Determine the (x, y) coordinate at the center of the cell enclosing the given text.  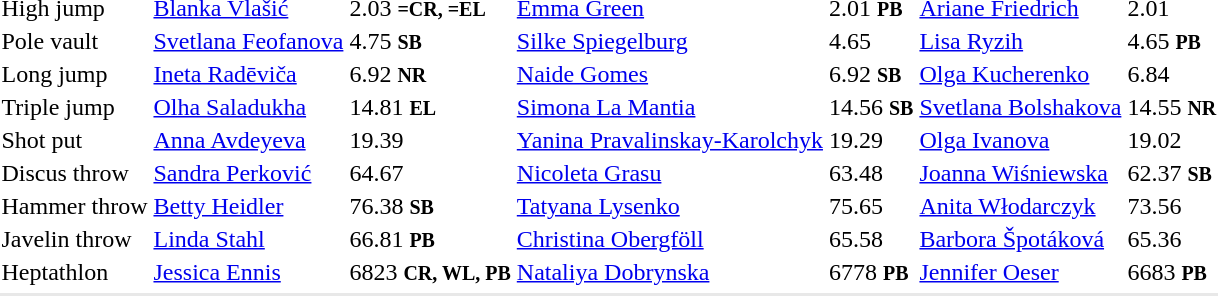
Svetlana Feofanova (248, 41)
Svetlana Bolshakova (1020, 107)
Shot put (74, 140)
Olha Saladukha (248, 107)
Lisa Ryzih (1020, 41)
6.84 (1172, 74)
64.67 (430, 173)
Olga Ivanova (1020, 140)
Discus throw (74, 173)
66.81 PB (430, 239)
6.92 NR (430, 74)
Long jump (74, 74)
19.29 (870, 140)
6823 CR, WL, PB (430, 272)
Heptathlon (74, 272)
63.48 (870, 173)
Olga Kucherenko (1020, 74)
14.81 EL (430, 107)
Triple jump (74, 107)
62.37 SB (1172, 173)
Anita Włodarczyk (1020, 206)
Jennifer Oeser (1020, 272)
Nicoleta Grasu (670, 173)
Betty Heidler (248, 206)
Naide Gomes (670, 74)
6.92 SB (870, 74)
Pole vault (74, 41)
65.36 (1172, 239)
Ineta Radēviča (248, 74)
76.38 SB (430, 206)
Tatyana Lysenko (670, 206)
Nataliya Dobrynska (670, 272)
Jessica Ennis (248, 272)
19.39 (430, 140)
Anna Avdeyeva (248, 140)
4.65 PB (1172, 41)
Sandra Perković (248, 173)
Silke Spiegelburg (670, 41)
Yanina Pravalinskay-Karolchyk (670, 140)
65.58 (870, 239)
4.75 SB (430, 41)
Barbora Špotáková (1020, 239)
6683 PB (1172, 272)
Hammer throw (74, 206)
19.02 (1172, 140)
Javelin throw (74, 239)
14.55 NR (1172, 107)
4.65 (870, 41)
73.56 (1172, 206)
75.65 (870, 206)
Joanna Wiśniewska (1020, 173)
Christina Obergföll (670, 239)
14.56 SB (870, 107)
Linda Stahl (248, 239)
Simona La Mantia (670, 107)
6778 PB (870, 272)
